Scan for the cell matching the given text and deliver its [x, y] coordinate at center. 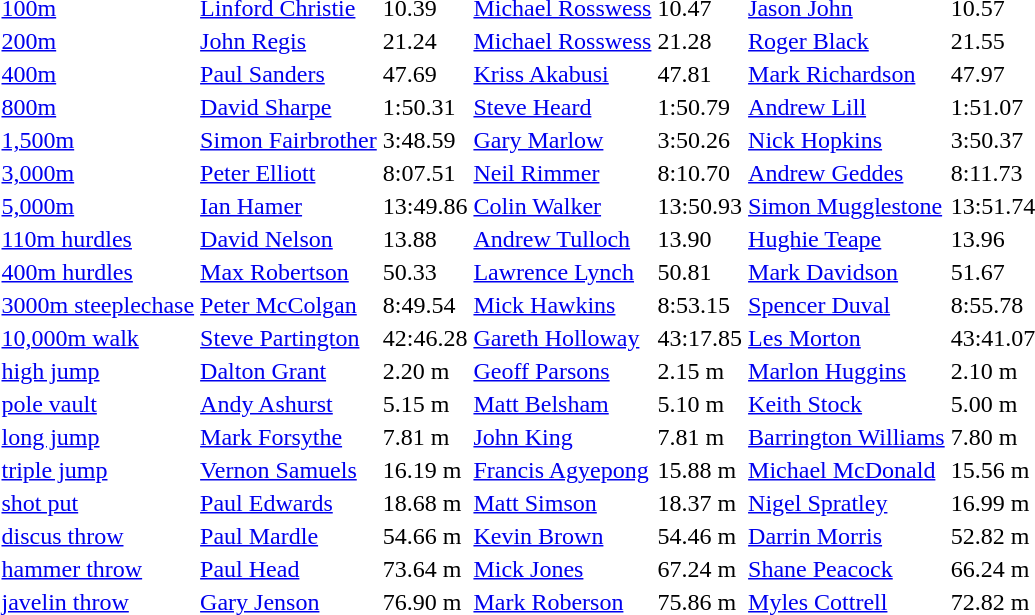
triple jump [98, 470]
Kevin Brown [562, 536]
8:53.15 [700, 305]
50.81 [700, 272]
Simon Fairbrother [289, 140]
Mark Forsythe [289, 437]
8:10.70 [700, 173]
Nick Hopkins [847, 140]
200m [98, 41]
13:49.86 [425, 206]
800m [98, 107]
42:46.28 [425, 338]
47.69 [425, 74]
Hughie Teape [847, 239]
Spencer Duval [847, 305]
Vernon Samuels [289, 470]
3:48.59 [425, 140]
high jump [98, 371]
long jump [98, 437]
Keith Stock [847, 404]
Barrington Williams [847, 437]
Andy Ashurst [289, 404]
Andrew Geddes [847, 173]
Steve Partington [289, 338]
Mark Davidson [847, 272]
Ian Hamer [289, 206]
Andrew Lill [847, 107]
Steve Heard [562, 107]
13:50.93 [700, 206]
Lawrence Lynch [562, 272]
Dalton Grant [289, 371]
hammer throw [98, 569]
8:07.51 [425, 173]
Neil Rimmer [562, 173]
Shane Peacock [847, 569]
15.88 m [700, 470]
18.37 m [700, 503]
2.20 m [425, 371]
5.10 m [700, 404]
21.28 [700, 41]
shot put [98, 503]
18.68 m [425, 503]
54.46 m [700, 536]
67.24 m [700, 569]
Gary Marlow [562, 140]
Mick Hawkins [562, 305]
Paul Mardle [289, 536]
10,000m walk [98, 338]
3000m steeplechase [98, 305]
Mark Richardson [847, 74]
Andrew Tulloch [562, 239]
John King [562, 437]
1,500m [98, 140]
50.33 [425, 272]
Kriss Akabusi [562, 74]
13.90 [700, 239]
Paul Sanders [289, 74]
discus throw [98, 536]
5,000m [98, 206]
400m hurdles [98, 272]
Roger Black [847, 41]
Nigel Spratley [847, 503]
16.19 m [425, 470]
Les Morton [847, 338]
David Sharpe [289, 107]
Peter Elliott [289, 173]
Paul Edwards [289, 503]
pole vault [98, 404]
400m [98, 74]
13.88 [425, 239]
Francis Agyepong [562, 470]
21.24 [425, 41]
Matt Simson [562, 503]
Geoff Parsons [562, 371]
Darrin Morris [847, 536]
1:50.79 [700, 107]
Simon Mugglestone [847, 206]
73.64 m [425, 569]
1:50.31 [425, 107]
Michael McDonald [847, 470]
Gareth Holloway [562, 338]
Paul Head [289, 569]
Marlon Huggins [847, 371]
3:50.26 [700, 140]
Colin Walker [562, 206]
Mick Jones [562, 569]
Matt Belsham [562, 404]
110m hurdles [98, 239]
Michael Rosswess [562, 41]
John Regis [289, 41]
3,000m [98, 173]
2.15 m [700, 371]
47.81 [700, 74]
8:49.54 [425, 305]
43:17.85 [700, 338]
Max Robertson [289, 272]
54.66 m [425, 536]
Peter McColgan [289, 305]
David Nelson [289, 239]
5.15 m [425, 404]
